Pinpoint the cell where the given text exists, returning its (x, y) midpoint coordinate. 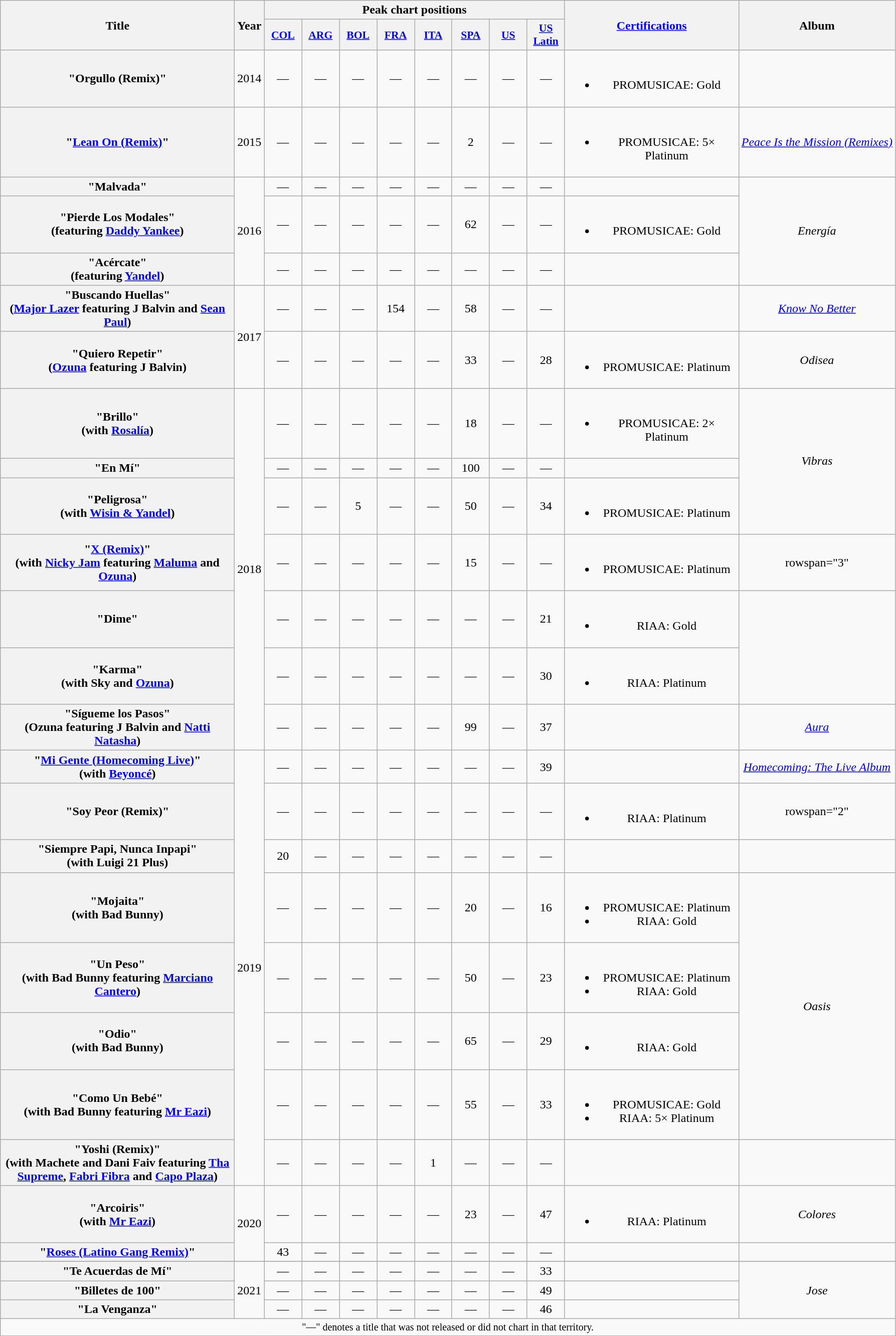
"Yoshi (Remix)"(with Machete and Dani Faiv featuring Tha Supreme, Fabri Fibra and Capo Plaza) (117, 1163)
"Peligrosa"(with Wisin & Yandel) (117, 505)
30 (546, 676)
"Mi Gente (Homecoming Live)"(with Beyoncé) (117, 767)
"Un Peso"(with Bad Bunny featuring Marciano Cantero) (117, 978)
"Karma"(with Sky and Ozuna) (117, 676)
2019 (250, 968)
ARG (321, 35)
2 (470, 142)
"Roses (Latino Gang Remix)" (117, 1252)
"Como Un Bebé"(with Bad Bunny featuring Mr Eazi) (117, 1104)
"—" denotes a title that was not released or did not chart in that territory. (448, 1327)
37 (546, 727)
16 (546, 907)
2018 (250, 569)
49 (546, 1290)
PROMUSICAE: 5× Platinum (652, 142)
Peace Is the Mission (Remixes) (817, 142)
Vibras (817, 461)
2014 (250, 78)
BOL (358, 35)
US Latin (546, 35)
2017 (250, 337)
"En Mí" (117, 468)
Colores (817, 1214)
"Arcoiris"(with Mr Eazi) (117, 1214)
"Orgullo (Remix)" (117, 78)
PROMUSICAE: 2× Platinum (652, 423)
55 (470, 1104)
"La Venganza" (117, 1309)
Homecoming: The Live Album (817, 767)
1 (433, 1163)
"Buscando Huellas"(Major Lazer featuring J Balvin and Sean Paul) (117, 308)
Album (817, 25)
ITA (433, 35)
PROMUSICAE: GoldRIAA: 5× Platinum (652, 1104)
"Dime" (117, 620)
Year (250, 25)
"Odio"(with Bad Bunny) (117, 1041)
"Sígueme los Pasos"(Ozuna featuring J Balvin and Natti Natasha) (117, 727)
"Quiero Repetir"(Ozuna featuring J Balvin) (117, 360)
39 (546, 767)
"Pierde Los Modales"(featuring Daddy Yankee) (117, 225)
99 (470, 727)
"Acércate"(featuring Yandel) (117, 269)
"Te Acuerdas de Mí" (117, 1271)
Oasis (817, 1006)
62 (470, 225)
"X (Remix)"(with Nicky Jam featuring Maluma and Ozuna) (117, 562)
"Siempre Papi, Nunca Inpapi"(with Luigi 21 Plus) (117, 856)
"Mojaita"(with Bad Bunny) (117, 907)
34 (546, 505)
15 (470, 562)
Odisea (817, 360)
COL (283, 35)
46 (546, 1309)
2016 (250, 231)
18 (470, 423)
"Billetes de 100" (117, 1290)
SPA (470, 35)
58 (470, 308)
65 (470, 1041)
Aura (817, 727)
Energía (817, 231)
43 (283, 1252)
rowspan="3" (817, 562)
"Malvada" (117, 186)
US (508, 35)
100 (470, 468)
Title (117, 25)
2021 (250, 1290)
Certifications (652, 25)
21 (546, 620)
29 (546, 1041)
"Soy Peor (Remix)" (117, 811)
5 (358, 505)
154 (396, 308)
2015 (250, 142)
Jose (817, 1290)
"Lean On (Remix)" (117, 142)
"Brillo"(with Rosalía) (117, 423)
Peak chart positions (414, 10)
2020 (250, 1223)
rowspan="2" (817, 811)
FRA (396, 35)
47 (546, 1214)
28 (546, 360)
Know No Better (817, 308)
